From the cell containing the given text, extract its center point as [X, Y] coordinate. 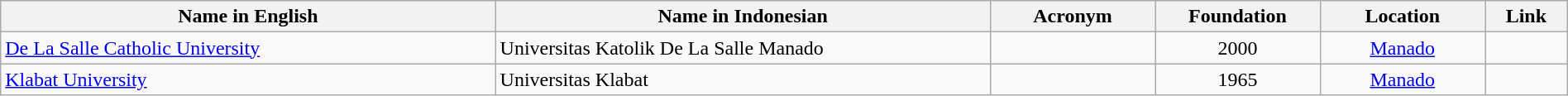
Location [1403, 17]
Link [1527, 17]
2000 [1237, 48]
Universitas Katolik De La Salle Manado [743, 48]
Acronym [1072, 17]
Klabat University [248, 79]
Name in English [248, 17]
1965 [1237, 79]
Name in Indonesian [743, 17]
De La Salle Catholic University [248, 48]
Foundation [1237, 17]
Universitas Klabat [743, 79]
